Search for the cell housing the specified text and yield its (x, y) center coordinate. 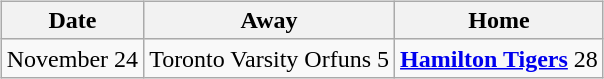
Home (500, 20)
Away (270, 20)
November 24 (72, 58)
Date (72, 20)
Toronto Varsity Orfuns 5 (270, 58)
Hamilton Tigers 28 (500, 58)
